From the cell containing the given text, extract its center point as [x, y] coordinate. 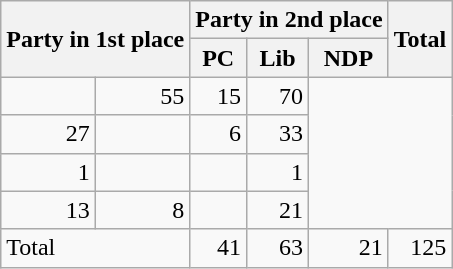
6 [218, 134]
15 [218, 96]
125 [420, 248]
8 [142, 210]
Party in 2nd place [289, 20]
55 [142, 96]
Lib [278, 58]
Party in 1st place [96, 39]
63 [278, 248]
41 [218, 248]
13 [48, 210]
NDP [349, 58]
70 [278, 96]
33 [278, 134]
27 [48, 134]
PC [218, 58]
